Output the [x, y] coordinate of the center of the cell containing the given text.  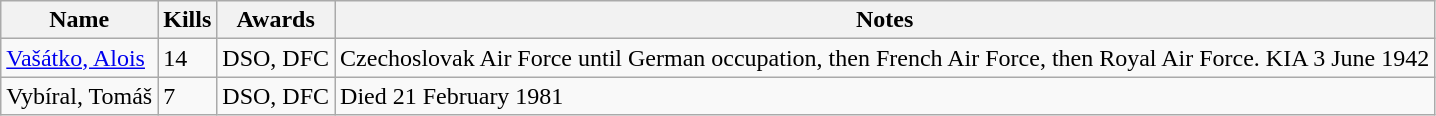
Kills [188, 20]
Vašátko, Alois [80, 58]
7 [188, 96]
Awards [276, 20]
Czechoslovak Air Force until German occupation, then French Air Force, then Royal Air Force. KIA 3 June 1942 [885, 58]
Name [80, 20]
14 [188, 58]
Vybíral, Tomáš [80, 96]
Died 21 February 1981 [885, 96]
Notes [885, 20]
